Output the (X, Y) coordinate of the center of the cell containing the given text.  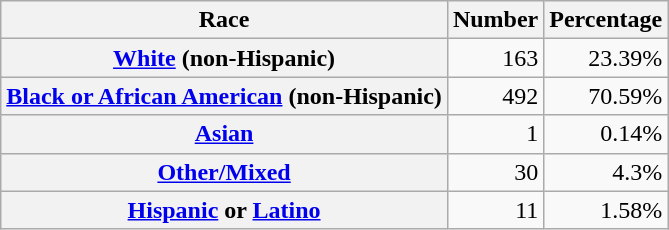
4.3% (606, 172)
1 (495, 134)
Percentage (606, 20)
492 (495, 96)
0.14% (606, 134)
Black or African American (non-Hispanic) (224, 96)
Number (495, 20)
1.58% (606, 210)
Hispanic or Latino (224, 210)
White (non-Hispanic) (224, 58)
Other/Mixed (224, 172)
23.39% (606, 58)
70.59% (606, 96)
163 (495, 58)
Asian (224, 134)
30 (495, 172)
11 (495, 210)
Race (224, 20)
